From the cell containing the given text, extract its center point as (X, Y) coordinate. 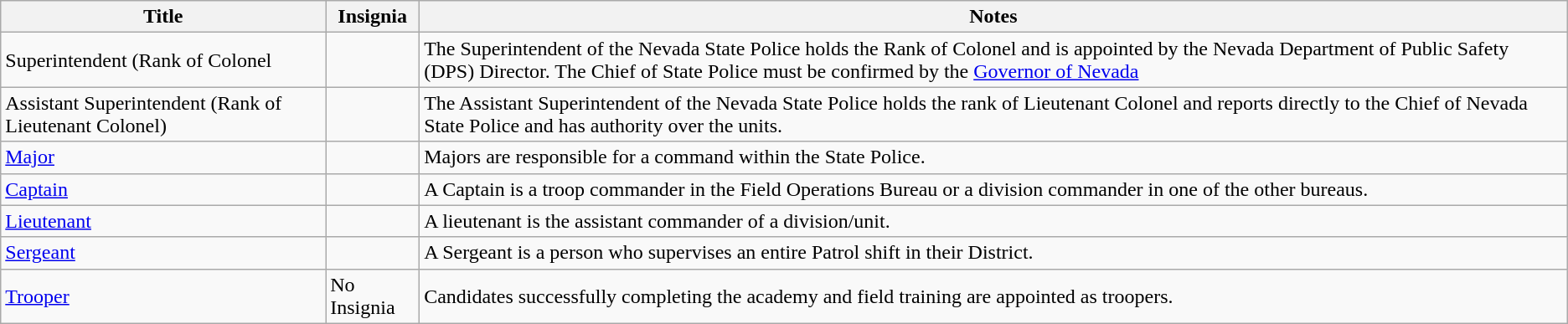
Insignia (373, 17)
Candidates successfully completing the academy and field training are appointed as troopers. (993, 296)
No Insignia (373, 296)
Lieutenant (163, 221)
Captain (163, 189)
A lieutenant is the assistant commander of a division/unit. (993, 221)
Notes (993, 17)
Assistant Superintendent (Rank of Lieutenant Colonel) (163, 114)
Superintendent (Rank of Colonel (163, 60)
Majors are responsible for a command within the State Police. (993, 157)
Major (163, 157)
A Captain is a troop commander in the Field Operations Bureau or a division commander in one of the other bureaus. (993, 189)
Title (163, 17)
Sergeant (163, 253)
Trooper (163, 296)
A Sergeant is a person who supervises an entire Patrol shift in their District. (993, 253)
